Pinpoint the cell where the given text exists, returning its (x, y) midpoint coordinate. 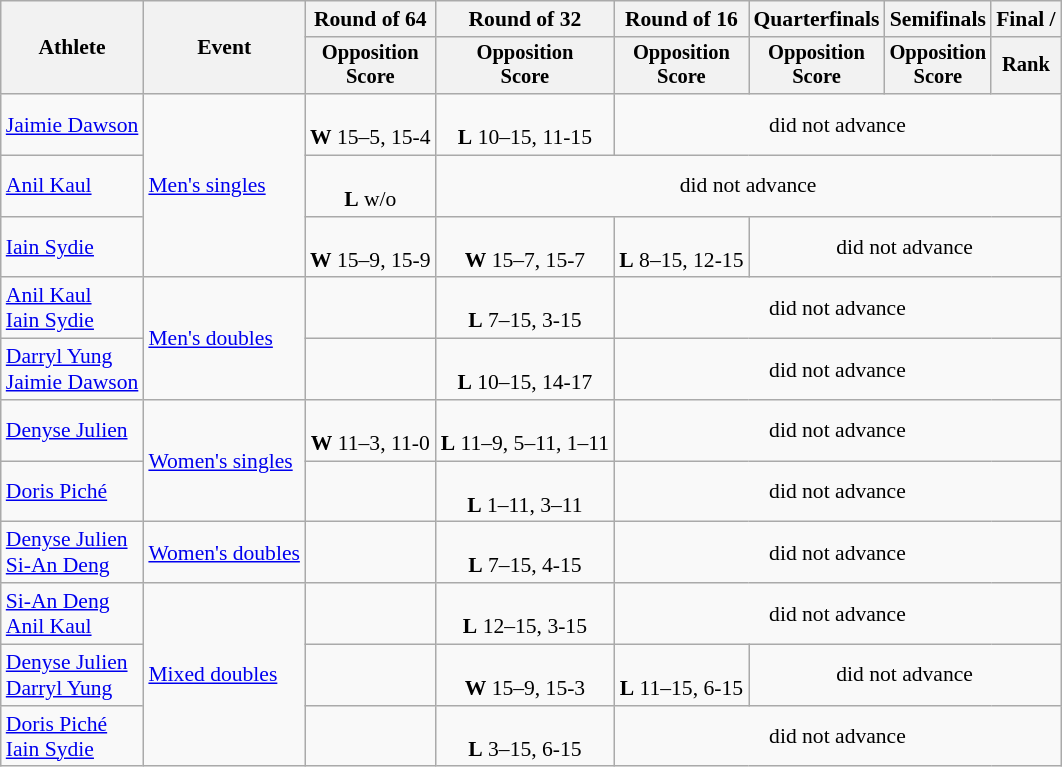
Jaimie Dawson (72, 124)
Darryl YungJaimie Dawson (72, 370)
Round of 32 (526, 19)
W 11–3, 11-0 (370, 430)
Final / (1026, 19)
L 3–15, 6-15 (526, 736)
L 8–15, 12-15 (681, 248)
Women's doubles (224, 552)
W 15–7, 15-7 (526, 248)
Round of 64 (370, 19)
Athlete (72, 48)
Men's singles (224, 186)
Anil Kaul (72, 186)
W 15–9, 15-9 (370, 248)
L 11–15, 6-15 (681, 676)
Rank (1026, 66)
Anil KaulIain Sydie (72, 308)
Iain Sydie (72, 248)
Doris PichéIain Sydie (72, 736)
L w/o (370, 186)
Round of 16 (681, 19)
Men's doubles (224, 339)
Denyse JulienDarryl Yung (72, 676)
W 15–9, 15-3 (526, 676)
Denyse Julien (72, 430)
L 7–15, 4-15 (526, 552)
Quarterfinals (816, 19)
L 7–15, 3-15 (526, 308)
Women's singles (224, 461)
Semifinals (938, 19)
Doris Piché (72, 492)
Event (224, 48)
W 15–5, 15-4 (370, 124)
L 11–9, 5–11, 1–11 (526, 430)
Si-An DengAnil Kaul (72, 614)
L 10–15, 11-15 (526, 124)
L 1–11, 3–11 (526, 492)
L 12–15, 3-15 (526, 614)
Denyse JulienSi-An Deng (72, 552)
Mixed doubles (224, 674)
L 10–15, 14-17 (526, 370)
